Output the [X, Y] coordinate of the center of the cell containing the given text.  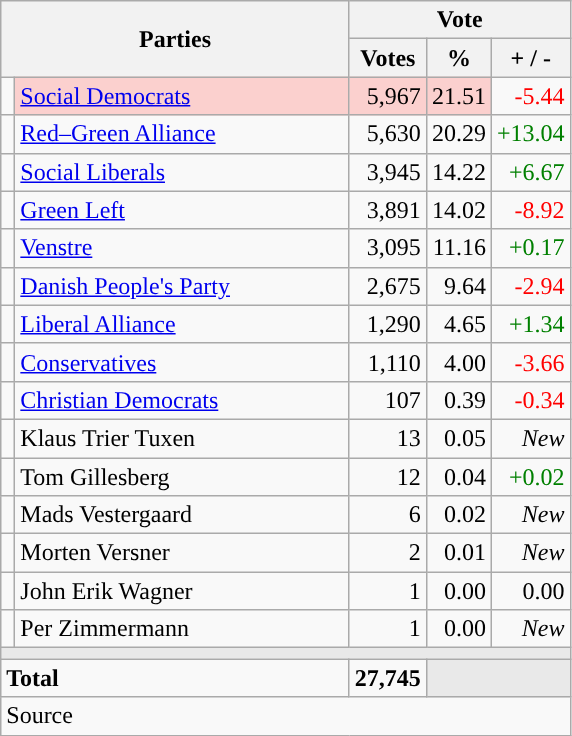
-2.94 [530, 286]
27,745 [388, 678]
0.04 [458, 477]
2 [388, 553]
Source [286, 716]
0.02 [458, 515]
Per Zimmermann [182, 629]
Danish People's Party [182, 286]
Liberal Alliance [182, 324]
+ / - [530, 58]
14.22 [458, 172]
Venstre [182, 248]
0.39 [458, 400]
Green Left [182, 210]
4.65 [458, 324]
Christian Democrats [182, 400]
Morten Versner [182, 553]
Total [176, 678]
20.29 [458, 134]
4.00 [458, 362]
14.02 [458, 210]
21.51 [458, 96]
5,967 [388, 96]
+0.17 [530, 248]
-8.92 [530, 210]
+0.02 [530, 477]
Parties [176, 39]
-0.34 [530, 400]
-3.66 [530, 362]
9.64 [458, 286]
6 [388, 515]
2,675 [388, 286]
Votes [388, 58]
5,630 [388, 134]
+13.04 [530, 134]
0.01 [458, 553]
3,945 [388, 172]
1,110 [388, 362]
+6.67 [530, 172]
Conservatives [182, 362]
Mads Vestergaard [182, 515]
John Erik Wagner [182, 591]
1,290 [388, 324]
-5.44 [530, 96]
+1.34 [530, 324]
Social Democrats [182, 96]
12 [388, 477]
3,095 [388, 248]
13 [388, 438]
% [458, 58]
0.05 [458, 438]
Klaus Trier Tuxen [182, 438]
Red–Green Alliance [182, 134]
3,891 [388, 210]
107 [388, 400]
Vote [460, 20]
Tom Gillesberg [182, 477]
Social Liberals [182, 172]
11.16 [458, 248]
